Locate the cell with the specified text and output its (x, y) center coordinate. 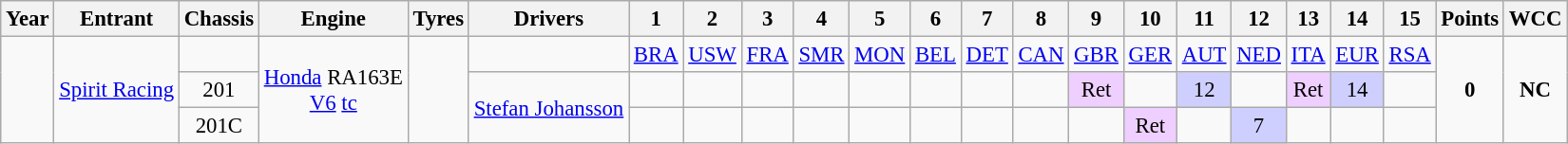
201C (219, 126)
AUT (1203, 55)
FRA (768, 55)
BEL (936, 55)
CAN (1042, 55)
NC (1535, 91)
11 (1203, 19)
WCC (1535, 19)
8 (1042, 19)
15 (1410, 19)
6 (936, 19)
13 (1308, 19)
9 (1097, 19)
DET (986, 55)
3 (768, 19)
Drivers (548, 19)
GBR (1097, 55)
NED (1258, 55)
Entrant (116, 19)
ITA (1308, 55)
BRA (656, 55)
RSA (1410, 55)
5 (880, 19)
Honda RA163EV6 tc (333, 91)
USW (713, 55)
Chassis (219, 19)
0 (1469, 91)
Spirit Racing (116, 91)
SMR (821, 55)
1 (656, 19)
2 (713, 19)
Tyres (438, 19)
GER (1150, 55)
EUR (1357, 55)
Stefan Johansson (548, 108)
4 (821, 19)
MON (880, 55)
Engine (333, 19)
201 (219, 90)
Year (28, 19)
10 (1150, 19)
Points (1469, 19)
